Return [x, y] of the center of cell containing provided text 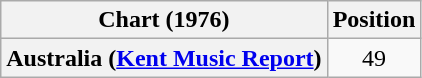
Australia (Kent Music Report) [164, 58]
Chart (1976) [164, 20]
Position [374, 20]
49 [374, 58]
